Output the [X, Y] coordinate of the center of the cell containing the given text.  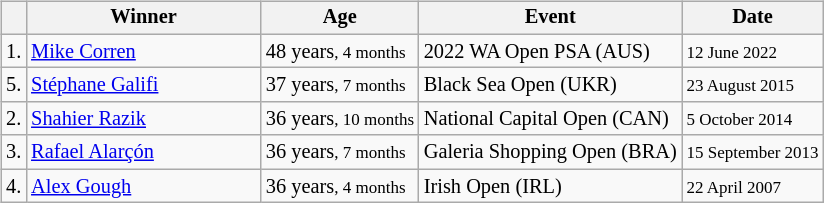
Galeria Shopping Open (BRA) [550, 152]
Event [550, 18]
Age [340, 18]
Irish Open (IRL) [550, 186]
2. [14, 119]
Mike Corren [144, 51]
12 June 2022 [753, 51]
Stéphane Galifi [144, 85]
15 September 2013 [753, 152]
37 years, 7 months [340, 85]
5 October 2014 [753, 119]
Date [753, 18]
4. [14, 186]
Shahier Razik [144, 119]
Alex Gough [144, 186]
22 April 2007 [753, 186]
23 August 2015 [753, 85]
1. [14, 51]
Rafael Alarçón [144, 152]
Black Sea Open (UKR) [550, 85]
36 years, 4 months [340, 186]
2022 WA Open PSA (AUS) [550, 51]
5. [14, 85]
36 years, 7 months [340, 152]
Winner [144, 18]
3. [14, 152]
36 years, 10 months [340, 119]
National Capital Open (CAN) [550, 119]
48 years, 4 months [340, 51]
